Provide the (x, y) coordinate of the cell's center where the given text is located.  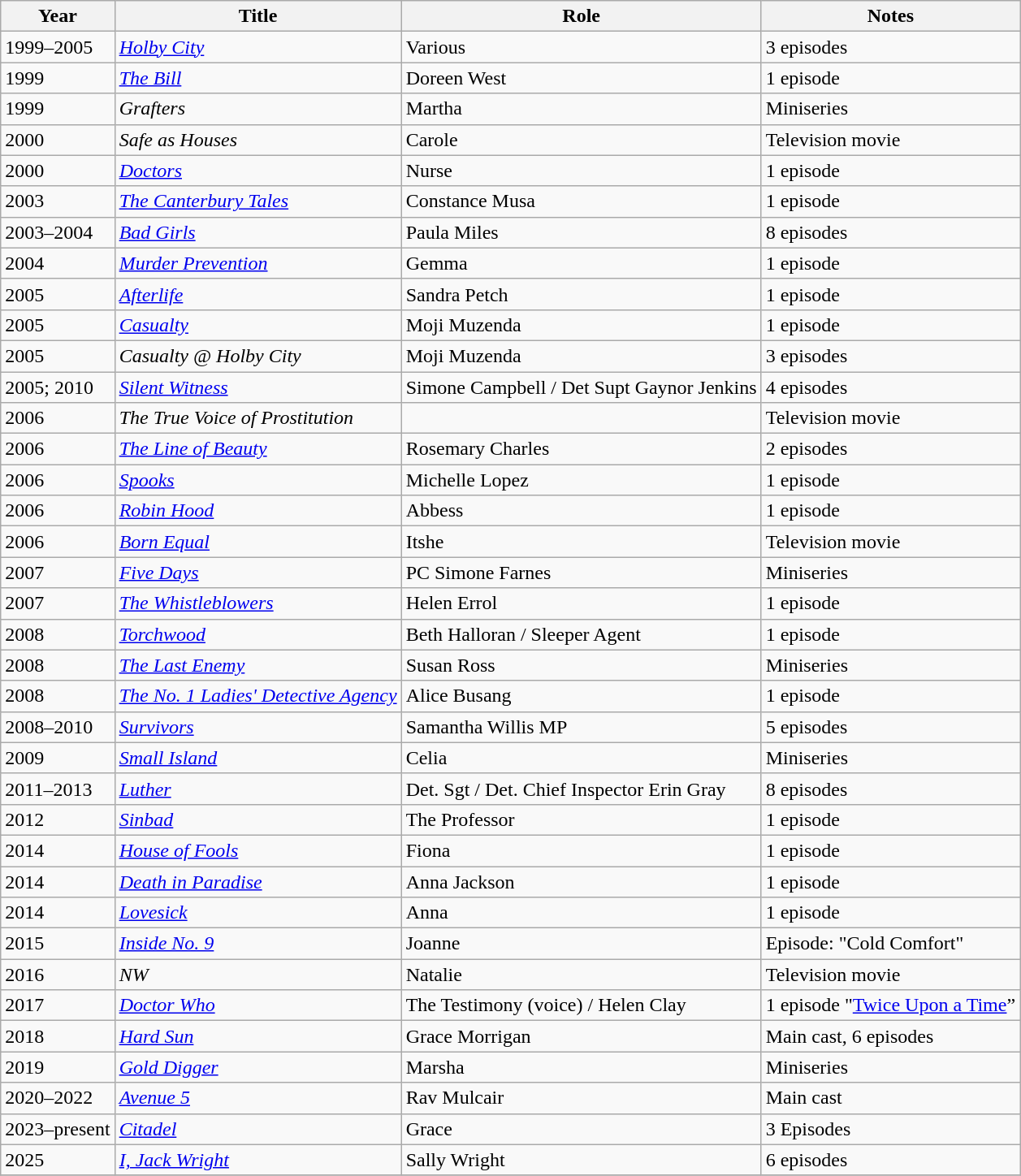
Luther (258, 789)
Paula Miles (582, 232)
Murder Prevention (258, 263)
The Bill (258, 78)
Five Days (258, 573)
Role (582, 16)
Rav Mulcair (582, 1098)
Natalie (582, 975)
Abbess (582, 511)
Fiona (582, 850)
2012 (58, 819)
2005; 2010 (58, 387)
Casualty @ Holby City (258, 356)
The Whistleblowers (258, 603)
Martha (582, 109)
Grace (582, 1129)
Notes (890, 16)
Det. Sgt / Det. Chief Inspector Erin Gray (582, 789)
Year (58, 16)
Avenue 5 (258, 1098)
Holby City (258, 47)
Main cast, 6 episodes (890, 1036)
2003 (58, 201)
Anna (582, 913)
2018 (58, 1036)
2011–2013 (58, 789)
Doctor Who (258, 1005)
Celia (582, 758)
NW (258, 975)
Anna Jackson (582, 881)
2009 (58, 758)
Lovesick (258, 913)
Sinbad (258, 819)
2019 (58, 1067)
2003–2004 (58, 232)
Marsha (582, 1067)
The Line of Beauty (258, 449)
2025 (58, 1160)
Doctors (258, 171)
1 episode "Twice Upon a Time” (890, 1005)
6 episodes (890, 1160)
Inside No. 9 (258, 944)
2023–present (58, 1129)
Susan Ross (582, 665)
Episode: "Cold Comfort" (890, 944)
2020–2022 (58, 1098)
Safe as Houses (258, 140)
Helen Errol (582, 603)
Gemma (582, 263)
Robin Hood (258, 511)
2004 (58, 263)
The Last Enemy (258, 665)
Born Equal (258, 542)
Sandra Petch (582, 294)
3 Episodes (890, 1129)
2015 (58, 944)
The Testimony (voice) / Helen Clay (582, 1005)
Michelle Lopez (582, 480)
Citadel (258, 1129)
Grace Morrigan (582, 1036)
The No. 1 Ladies' Detective Agency (258, 696)
Death in Paradise (258, 881)
Simone Campbell / Det Supt Gaynor Jenkins (582, 387)
Small Island (258, 758)
I, Jack Wright (258, 1160)
2008–2010 (58, 727)
Nurse (582, 171)
Bad Girls (258, 232)
Survivors (258, 727)
1999–2005 (58, 47)
The Professor (582, 819)
Main cast (890, 1098)
4 episodes (890, 387)
Hard Sun (258, 1036)
PC Simone Farnes (582, 573)
Spooks (258, 480)
Casualty (258, 325)
2017 (58, 1005)
Title (258, 16)
Doreen West (582, 78)
Sally Wright (582, 1160)
Silent Witness (258, 387)
Afterlife (258, 294)
Itshe (582, 542)
Gold Digger (258, 1067)
Carole (582, 140)
Grafters (258, 109)
Alice Busang (582, 696)
Joanne (582, 944)
House of Fools (258, 850)
2016 (58, 975)
The True Voice of Prostitution (258, 418)
Samantha Willis MP (582, 727)
5 episodes (890, 727)
The Canterbury Tales (258, 201)
Rosemary Charles (582, 449)
Constance Musa (582, 201)
2 episodes (890, 449)
Various (582, 47)
Torchwood (258, 634)
Beth Halloran / Sleeper Agent (582, 634)
